For the text-containing cell, return its midpoint in (X, Y) coordinate format. 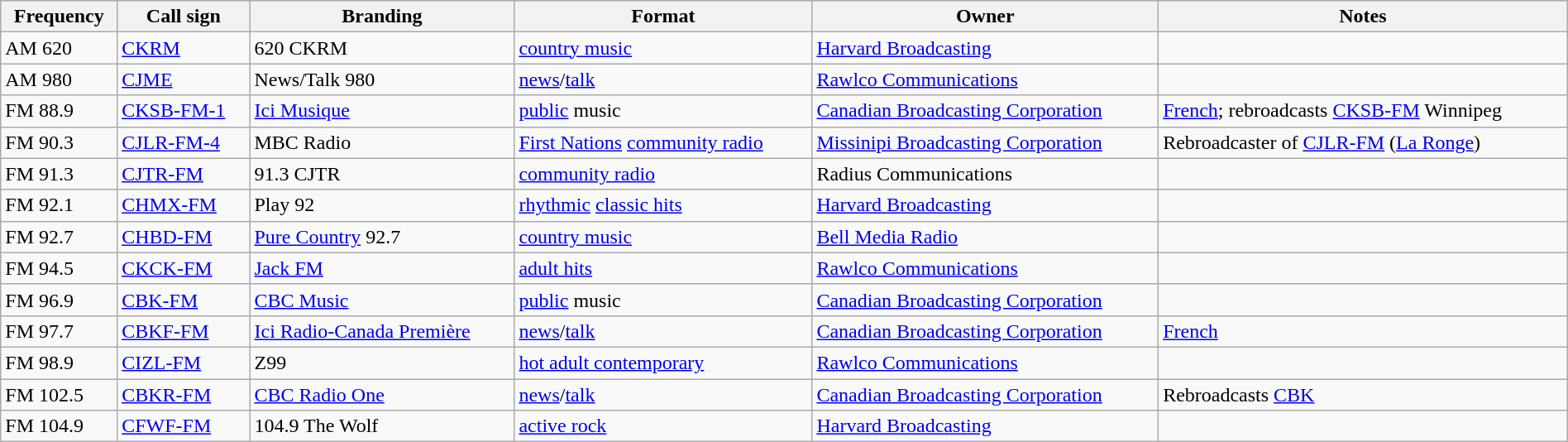
AM 620 (60, 48)
First Nations community radio (663, 142)
Ici Radio-Canada Première (382, 331)
hot adult contemporary (663, 363)
CBKF-FM (184, 331)
Call sign (184, 17)
CIZL-FM (184, 363)
CBK-FM (184, 300)
Branding (382, 17)
Ici Musique (382, 111)
Rebroadcasts CBK (1363, 395)
CHMX-FM (184, 205)
CFWF-FM (184, 426)
Owner (986, 17)
FM 97.7 (60, 331)
FM 104.9 (60, 426)
FM 90.3 (60, 142)
community radio (663, 174)
Pure Country 92.7 (382, 237)
CBC Radio One (382, 395)
Missinipi Broadcasting Corporation (986, 142)
FM 96.9 (60, 300)
CKSB-FM-1 (184, 111)
104.9 The Wolf (382, 426)
adult hits (663, 268)
Notes (1363, 17)
CHBD-FM (184, 237)
Format (663, 17)
FM 102.5 (60, 395)
CKRM (184, 48)
FM 92.1 (60, 205)
FM 91.3 (60, 174)
CBKR-FM (184, 395)
MBC Radio (382, 142)
Play 92 (382, 205)
FM 92.7 (60, 237)
CJLR-FM-4 (184, 142)
Frequency (60, 17)
CJME (184, 79)
FM 88.9 (60, 111)
620 CKRM (382, 48)
FM 98.9 (60, 363)
Rebroadcaster of CJLR-FM (La Ronge) (1363, 142)
French; rebroadcasts CKSB-FM Winnipeg (1363, 111)
News/Talk 980 (382, 79)
Bell Media Radio (986, 237)
French (1363, 331)
CJTR-FM (184, 174)
AM 980 (60, 79)
CBC Music (382, 300)
CKCK-FM (184, 268)
Radius Communications (986, 174)
Jack FM (382, 268)
rhythmic classic hits (663, 205)
active rock (663, 426)
FM 94.5 (60, 268)
91.3 CJTR (382, 174)
Z99 (382, 363)
